Pinpoint the cell where the given text exists, returning its [X, Y] midpoint coordinate. 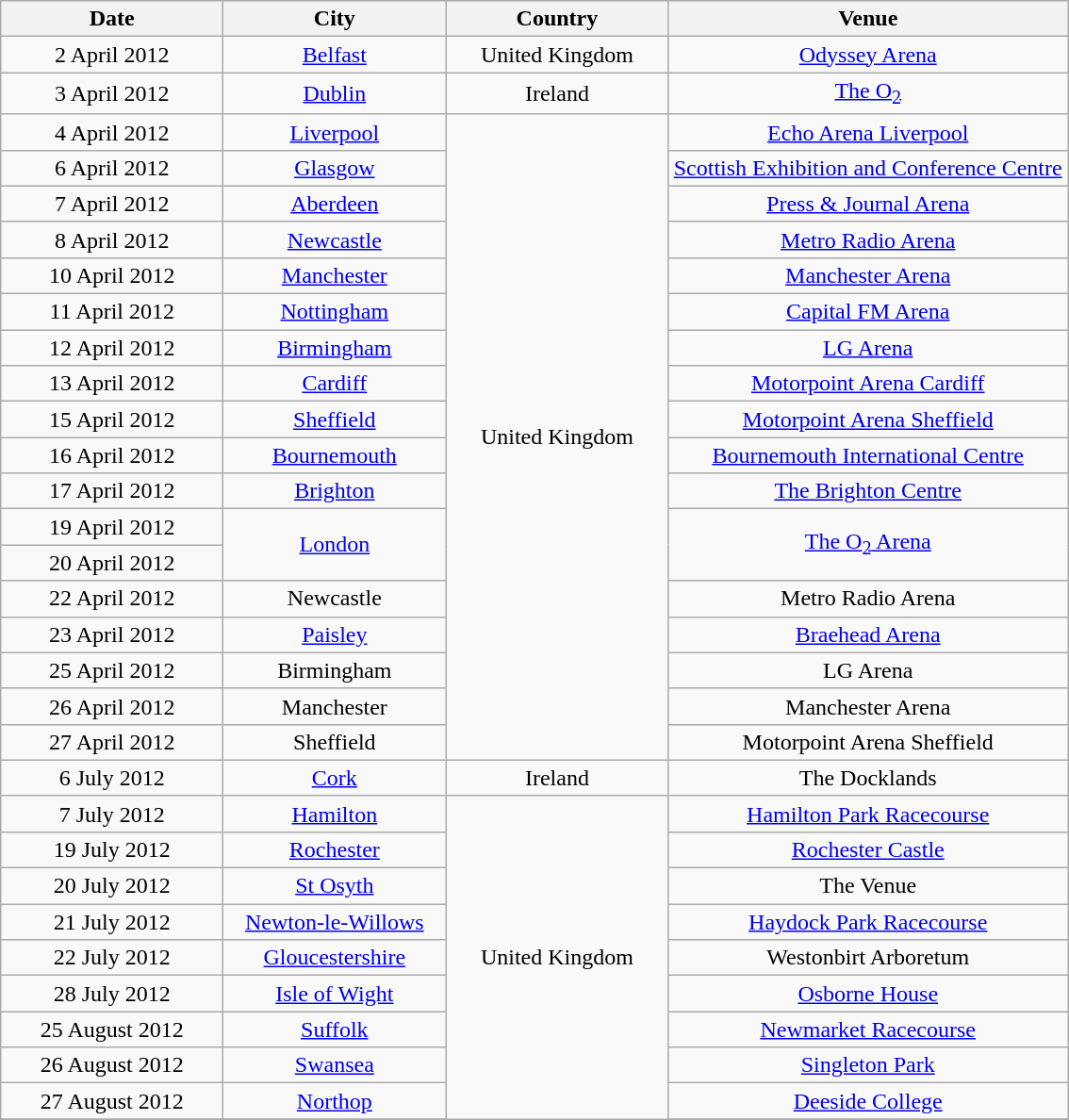
Hamilton [335, 814]
7 April 2012 [112, 204]
Press & Journal Arena [868, 204]
21 July 2012 [112, 922]
Brighton [335, 491]
Date [112, 19]
22 July 2012 [112, 958]
The O2 [868, 93]
Bournemouth International Centre [868, 455]
Belfast [335, 55]
3 April 2012 [112, 93]
London [335, 545]
26 August 2012 [112, 1065]
10 April 2012 [112, 275]
25 August 2012 [112, 1029]
Singleton Park [868, 1065]
Hamilton Park Racecourse [868, 814]
Northop [335, 1101]
13 April 2012 [112, 384]
26 April 2012 [112, 706]
20 April 2012 [112, 563]
The Venue [868, 886]
Newton-le-Willows [335, 922]
2 April 2012 [112, 55]
Dublin [335, 93]
Cardiff [335, 384]
Capital FM Arena [868, 312]
The Docklands [868, 778]
Venue [868, 19]
Scottish Exhibition and Conference Centre [868, 168]
4 April 2012 [112, 132]
Odyssey Arena [868, 55]
Echo Arena Liverpool [868, 132]
Cork [335, 778]
Liverpool [335, 132]
Paisley [335, 634]
19 July 2012 [112, 849]
20 July 2012 [112, 886]
Newmarket Racecourse [868, 1029]
27 April 2012 [112, 742]
16 April 2012 [112, 455]
19 April 2012 [112, 527]
Rochester Castle [868, 849]
Rochester [335, 849]
23 April 2012 [112, 634]
15 April 2012 [112, 420]
6 July 2012 [112, 778]
25 April 2012 [112, 670]
Braehead Arena [868, 634]
The O2 Arena [868, 545]
22 April 2012 [112, 599]
Bournemouth [335, 455]
12 April 2012 [112, 348]
6 April 2012 [112, 168]
8 April 2012 [112, 239]
Country [557, 19]
17 April 2012 [112, 491]
28 July 2012 [112, 994]
The Brighton Centre [868, 491]
Westonbirt Arboretum [868, 958]
City [335, 19]
Aberdeen [335, 204]
11 April 2012 [112, 312]
Deeside College [868, 1101]
Motorpoint Arena Cardiff [868, 384]
Isle of Wight [335, 994]
Suffolk [335, 1029]
Glasgow [335, 168]
Gloucestershire [335, 958]
Haydock Park Racecourse [868, 922]
Nottingham [335, 312]
27 August 2012 [112, 1101]
Osborne House [868, 994]
Swansea [335, 1065]
St Osyth [335, 886]
7 July 2012 [112, 814]
